From the cell containing the given text, extract its center point as [X, Y] coordinate. 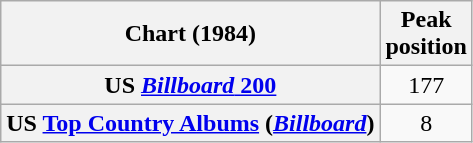
177 [426, 85]
8 [426, 123]
US Top Country Albums (Billboard) [190, 123]
Chart (1984) [190, 34]
Peakposition [426, 34]
US Billboard 200 [190, 85]
